Search for the cell housing the specified text and yield its [X, Y] center coordinate. 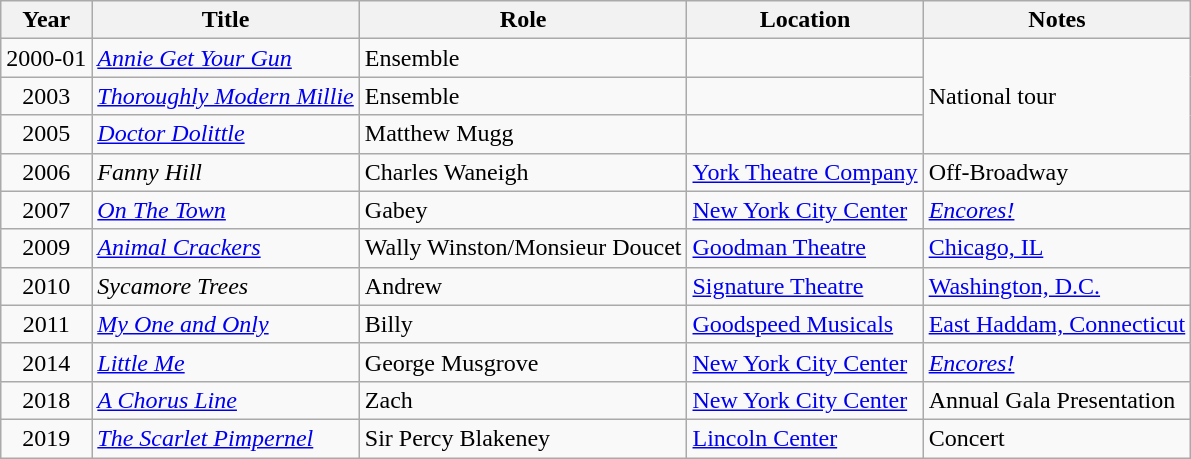
Goodman Theatre [805, 248]
Goodspeed Musicals [805, 324]
Role [523, 20]
2018 [46, 400]
2019 [46, 438]
Title [226, 20]
The Scarlet Pimpernel [226, 438]
2007 [46, 210]
Chicago, IL [1057, 248]
Thoroughly Modern Millie [226, 96]
Notes [1057, 20]
Little Me [226, 362]
Sir Percy Blakeney [523, 438]
George Musgrove [523, 362]
Sycamore Trees [226, 286]
2000-01 [46, 58]
East Haddam, Connecticut [1057, 324]
Charles Waneigh [523, 172]
Year [46, 20]
Wally Winston/Monsieur Doucet [523, 248]
Billy [523, 324]
Doctor Dolittle [226, 134]
Andrew [523, 286]
Signature Theatre [805, 286]
Off-Broadway [1057, 172]
Lincoln Center [805, 438]
2003 [46, 96]
Annie Get Your Gun [226, 58]
2014 [46, 362]
Concert [1057, 438]
2011 [46, 324]
Animal Crackers [226, 248]
My One and Only [226, 324]
2006 [46, 172]
Location [805, 20]
York Theatre Company [805, 172]
Washington, D.C. [1057, 286]
Annual Gala Presentation [1057, 400]
On The Town [226, 210]
Gabey [523, 210]
National tour [1057, 96]
Fanny Hill [226, 172]
2009 [46, 248]
2005 [46, 134]
Matthew Mugg [523, 134]
A Chorus Line [226, 400]
2010 [46, 286]
Zach [523, 400]
